Determine the [X, Y] coordinate at the center of the cell enclosing the given text.  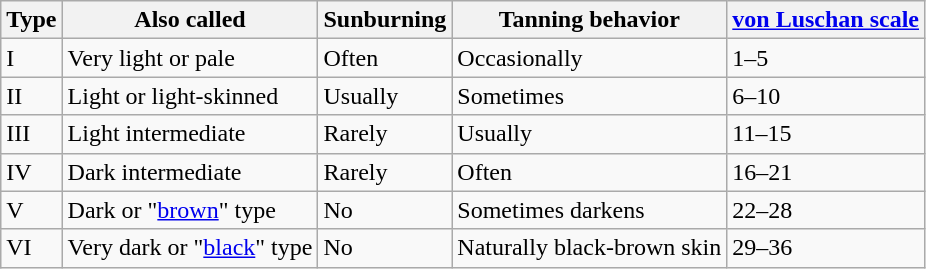
Very dark or "black" type [190, 248]
III [32, 134]
16–21 [826, 172]
VI [32, 248]
Very light or pale [190, 58]
29–36 [826, 248]
Type [32, 20]
Naturally black-brown skin [590, 248]
Tanning behavior [590, 20]
1–5 [826, 58]
I [32, 58]
Dark or "brown" type [190, 210]
II [32, 96]
Occasionally [590, 58]
Sometimes darkens [590, 210]
Also called [190, 20]
Sometimes [590, 96]
22–28 [826, 210]
6–10 [826, 96]
IV [32, 172]
Light or light-skinned [190, 96]
11–15 [826, 134]
von Luschan scale [826, 20]
V [32, 210]
Light intermediate [190, 134]
Dark intermediate [190, 172]
Sunburning [385, 20]
